From the cell containing the given text, extract its center point as (X, Y) coordinate. 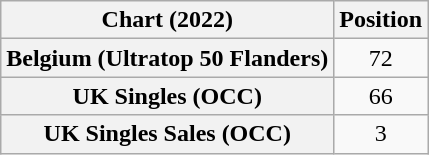
3 (381, 134)
Position (381, 20)
UK Singles Sales (OCC) (168, 134)
66 (381, 96)
Chart (2022) (168, 20)
UK Singles (OCC) (168, 96)
72 (381, 58)
Belgium (Ultratop 50 Flanders) (168, 58)
